For the text-containing cell, return its midpoint in (x, y) coordinate format. 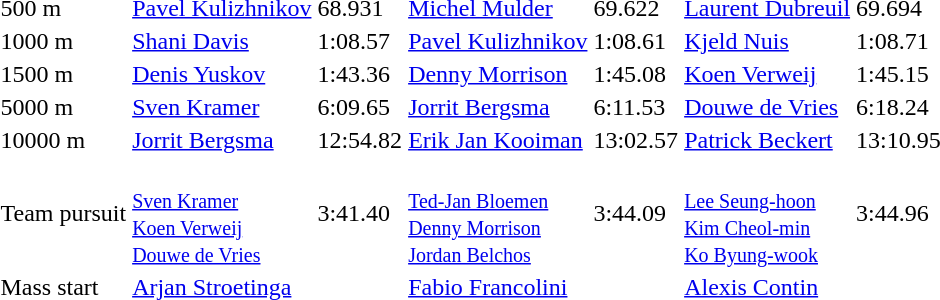
1:08.57 (360, 41)
Sven Kramer (222, 107)
3:41.40 (360, 214)
6:11.53 (636, 107)
Denny Morrison (498, 74)
Pavel Kulizhnikov (498, 41)
12:54.82 (360, 140)
Koen Verweij (768, 74)
Sven KramerKoen VerweijDouwe de Vries (222, 214)
6:09.65 (360, 107)
Erik Jan Kooiman (498, 140)
Patrick Beckert (768, 140)
3:44.09 (636, 214)
Shani Davis (222, 41)
1:43.36 (360, 74)
Denis Yuskov (222, 74)
Ted-Jan BloemenDenny MorrisonJordan Belchos (498, 214)
1:45.08 (636, 74)
Lee Seung-hoonKim Cheol-minKo Byung-wook (768, 214)
13:02.57 (636, 140)
Kjeld Nuis (768, 41)
Douwe de Vries (768, 107)
1:08.61 (636, 41)
